Output the (X, Y) coordinate of the center of the cell containing the given text.  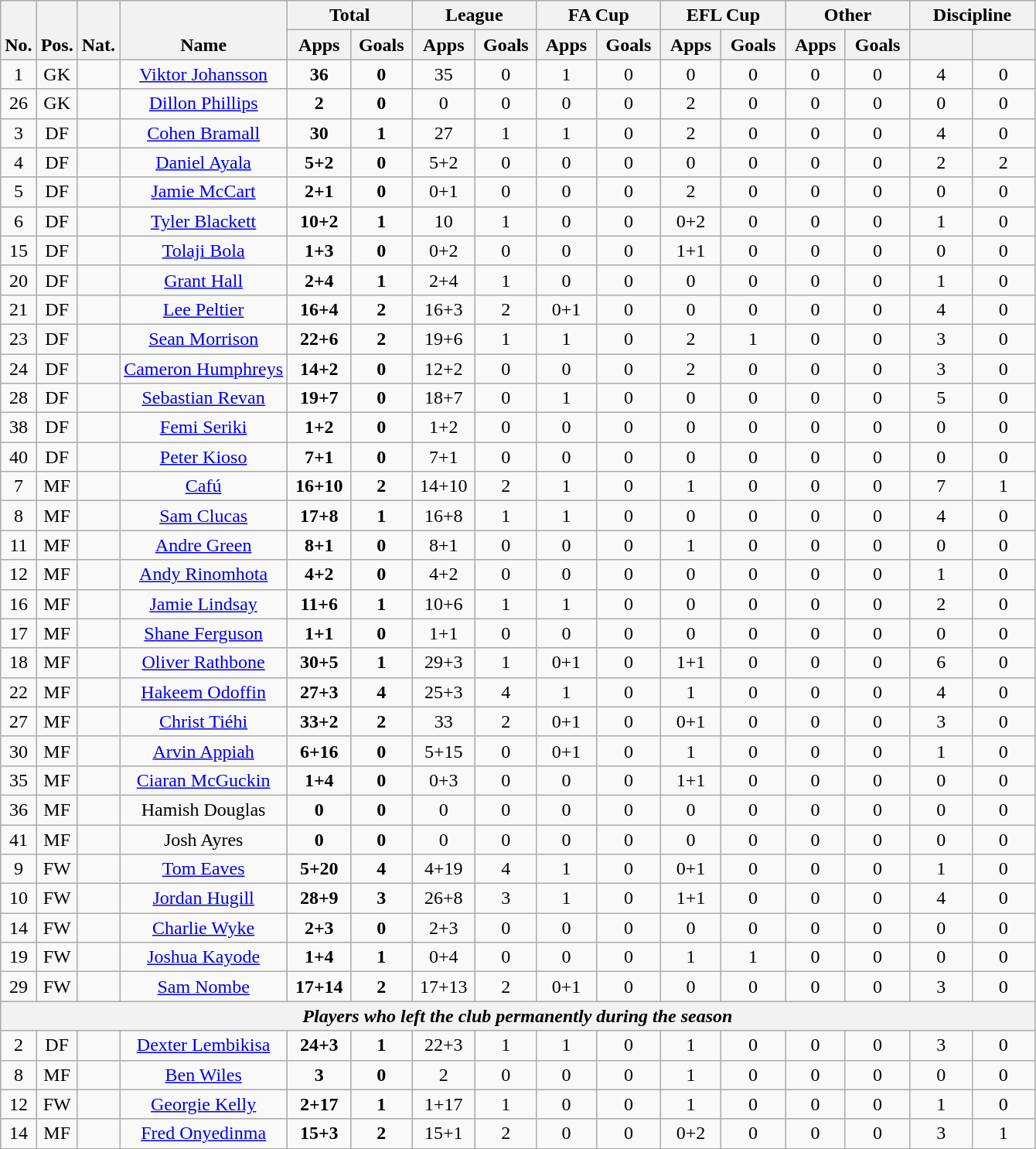
17 (19, 633)
29+3 (444, 663)
26 (19, 104)
30+5 (319, 663)
Dillon Phillips (204, 104)
0+3 (444, 780)
15+1 (444, 1134)
Sebastian Revan (204, 398)
Jamie Lindsay (204, 604)
Oliver Rathbone (204, 663)
Hamish Douglas (204, 810)
Fred Onyedinma (204, 1134)
20 (19, 280)
25+3 (444, 692)
41 (19, 839)
23 (19, 339)
29 (19, 987)
Peter Kioso (204, 457)
No. (19, 30)
Hakeem Odoffin (204, 692)
Joshua Kayode (204, 957)
Shane Ferguson (204, 633)
38 (19, 428)
Josh Ayres (204, 839)
17+13 (444, 987)
14+2 (319, 369)
League (475, 15)
2+1 (319, 192)
Dexter Lembikisa (204, 1045)
19 (19, 957)
Ben Wiles (204, 1075)
9 (19, 869)
FA Cup (598, 15)
Tyler Blackett (204, 221)
24 (19, 369)
16+3 (444, 309)
4+19 (444, 869)
1+17 (444, 1104)
12+2 (444, 369)
Discipline (973, 15)
EFL Cup (724, 15)
26+8 (444, 898)
Cameron Humphreys (204, 369)
Sam Clucas (204, 516)
Tom Eaves (204, 869)
10+6 (444, 604)
17+14 (319, 987)
15+3 (319, 1134)
33 (444, 721)
Sam Nombe (204, 987)
22+6 (319, 339)
Total (349, 15)
33+2 (319, 721)
Jamie McCart (204, 192)
Lee Peltier (204, 309)
Cohen Bramall (204, 133)
Grant Hall (204, 280)
19+6 (444, 339)
16+4 (319, 309)
15 (19, 251)
11 (19, 545)
11+6 (319, 604)
18 (19, 663)
28+9 (319, 898)
Name (204, 30)
22+3 (444, 1045)
19+7 (319, 398)
Nat. (98, 30)
Players who left the club permanently during the season (518, 1016)
40 (19, 457)
0+4 (444, 957)
24+3 (319, 1045)
1+3 (319, 251)
22 (19, 692)
10+2 (319, 221)
21 (19, 309)
27+3 (319, 692)
Viktor Johansson (204, 74)
Andy Rinomhota (204, 574)
Ciaran McGuckin (204, 780)
Femi Seriki (204, 428)
Cafú (204, 486)
Christ Tiéhi (204, 721)
16 (19, 604)
5+20 (319, 869)
Pos. (57, 30)
Charlie Wyke (204, 928)
5+15 (444, 751)
Andre Green (204, 545)
28 (19, 398)
Arvin Appiah (204, 751)
6+16 (319, 751)
14+10 (444, 486)
16+8 (444, 516)
Tolaji Bola (204, 251)
Jordan Hugill (204, 898)
18+7 (444, 398)
Sean Morrison (204, 339)
Georgie Kelly (204, 1104)
2+17 (319, 1104)
17+8 (319, 516)
Daniel Ayala (204, 162)
Other (847, 15)
16+10 (319, 486)
